Locate the cell with the specified text and output its (x, y) center coordinate. 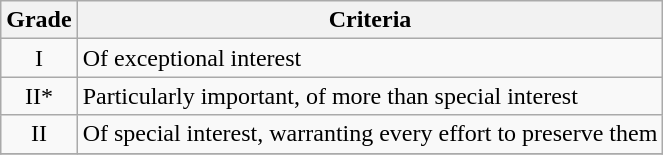
II* (39, 96)
Particularly important, of more than special interest (370, 96)
Grade (39, 20)
I (39, 58)
Of special interest, warranting every effort to preserve them (370, 134)
II (39, 134)
Criteria (370, 20)
Of exceptional interest (370, 58)
